Provide the (X, Y) coordinate of the cell's center where the given text is located.  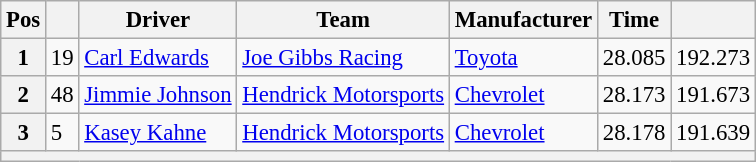
191.639 (714, 133)
192.273 (714, 58)
3 (24, 133)
19 (62, 58)
Jimmie Johnson (158, 95)
Joe Gibbs Racing (343, 58)
5 (62, 133)
Team (343, 20)
Kasey Kahne (158, 133)
Pos (24, 20)
Time (634, 20)
Carl Edwards (158, 58)
Manufacturer (523, 20)
28.178 (634, 133)
2 (24, 95)
28.173 (634, 95)
Driver (158, 20)
Toyota (523, 58)
28.085 (634, 58)
1 (24, 58)
191.673 (714, 95)
48 (62, 95)
